Determine the (x, y) coordinate at the center of the cell enclosing the given text.  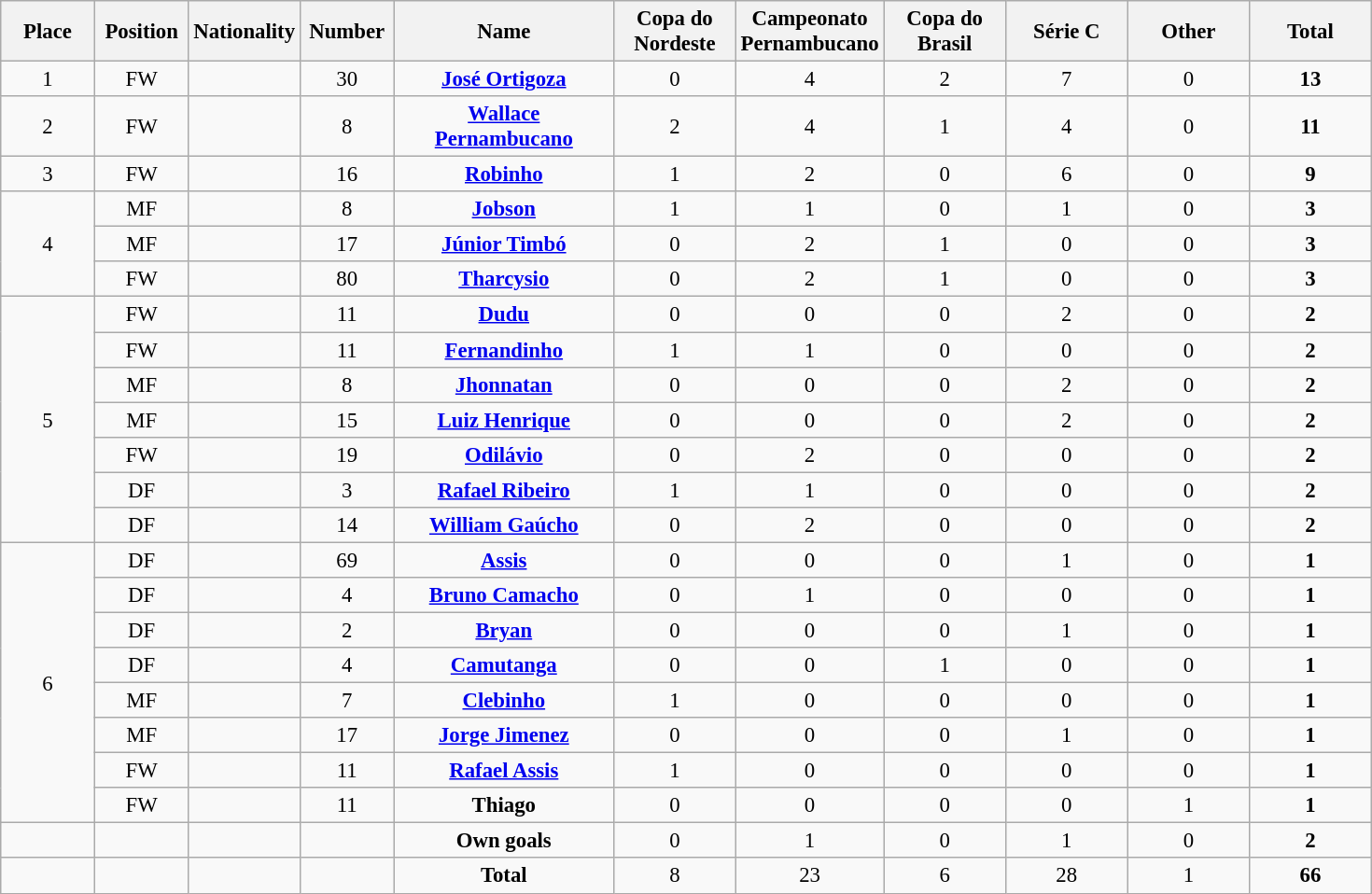
Série C (1066, 32)
Campeonato Pernambucano (810, 32)
Position (142, 32)
Bruno Camacho (504, 595)
5 (49, 420)
Thiago (504, 805)
80 (347, 279)
66 (1310, 876)
15 (347, 420)
Copa do Nordeste (676, 32)
Rafael Ribeiro (504, 490)
14 (347, 525)
Assis (504, 560)
Jorge Jimenez (504, 735)
Own goals (504, 841)
Place (49, 32)
Jobson (504, 209)
Júnior Timbó (504, 244)
William Gaúcho (504, 525)
Fernandinho (504, 350)
Nationality (245, 32)
30 (347, 79)
Luiz Henrique (504, 420)
Other (1189, 32)
9 (1310, 175)
23 (810, 876)
Bryan (504, 630)
Dudu (504, 314)
69 (347, 560)
Clebinho (504, 701)
Number (347, 32)
Wallace Pernambucano (504, 127)
Odilávio (504, 454)
Copa do Brasil (945, 32)
16 (347, 175)
Tharcysio (504, 279)
Camutanga (504, 665)
13 (1310, 79)
Name (504, 32)
19 (347, 454)
Rafael Assis (504, 771)
28 (1066, 876)
Jhonnatan (504, 384)
Robinho (504, 175)
José Ortigoza (504, 79)
